Return [X, Y] of the center of cell containing provided text 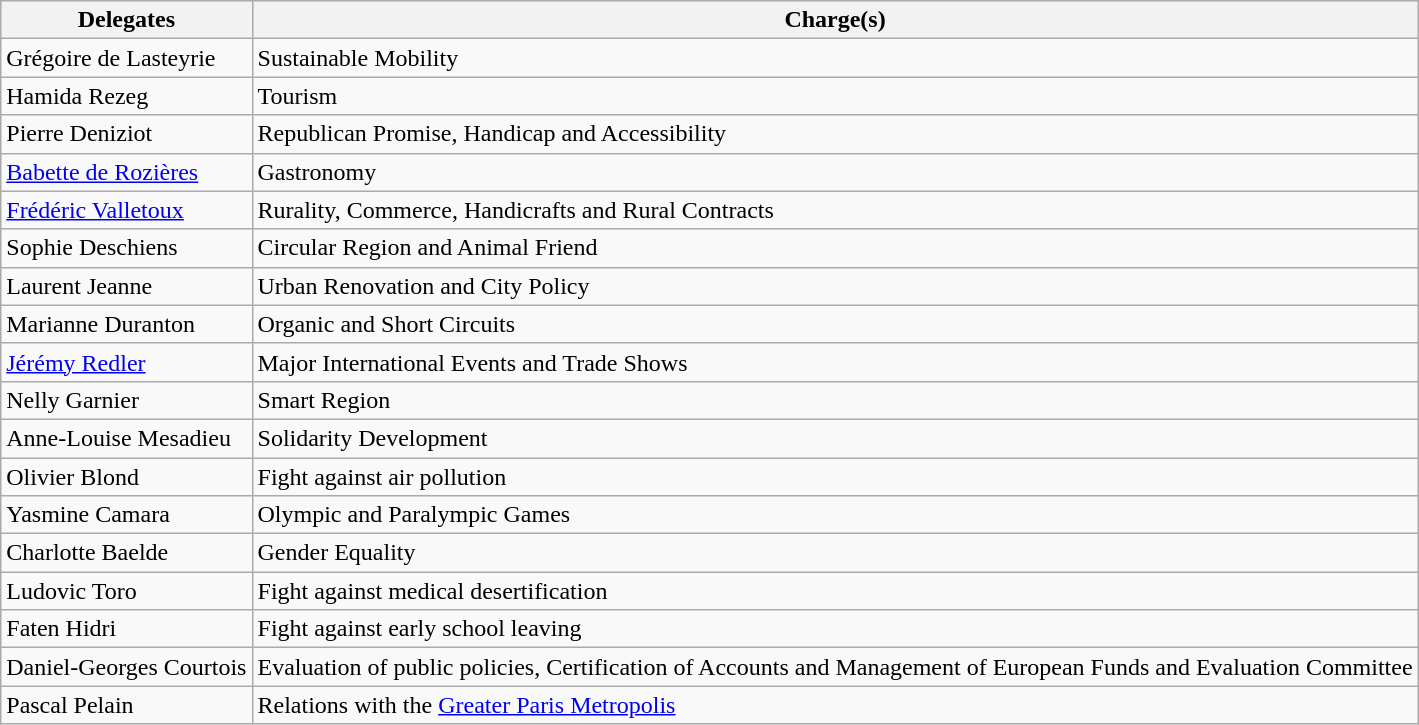
Smart Region [835, 400]
Tourism [835, 96]
Fight against air pollution [835, 477]
Marianne Duranton [126, 324]
Evaluation of public policies, Certification of Accounts and Management of European Funds and Evaluation Committee [835, 667]
Anne-Louise Mesadieu [126, 438]
Republican Promise, Handicap and Accessibility [835, 134]
Pascal Pelain [126, 705]
Solidarity Development [835, 438]
Laurent Jeanne [126, 286]
Hamida Rezeg [126, 96]
Babette de Rozières [126, 172]
Rurality, Commerce, Handicrafts and Rural Contracts [835, 210]
Yasmine Camara [126, 515]
Nelly Garnier [126, 400]
Fight against medical desertification [835, 591]
Olympic and Paralympic Games [835, 515]
Faten Hidri [126, 629]
Charge(s) [835, 20]
Delegates [126, 20]
Grégoire de Lasteyrie [126, 58]
Gastronomy [835, 172]
Jérémy Redler [126, 362]
Sustainable Mobility [835, 58]
Charlotte Baelde [126, 553]
Pierre Deniziot [126, 134]
Fight against early school leaving [835, 629]
Urban Renovation and City Policy [835, 286]
Daniel-Georges Courtois [126, 667]
Sophie Deschiens [126, 248]
Olivier Blond [126, 477]
Circular Region and Animal Friend [835, 248]
Frédéric Valletoux [126, 210]
Relations with the Greater Paris Metropolis [835, 705]
Organic and Short Circuits [835, 324]
Gender Equality [835, 553]
Major International Events and Trade Shows [835, 362]
Ludovic Toro [126, 591]
